Return the [X, Y] coordinate for the center point of the cell that contains the specified text.  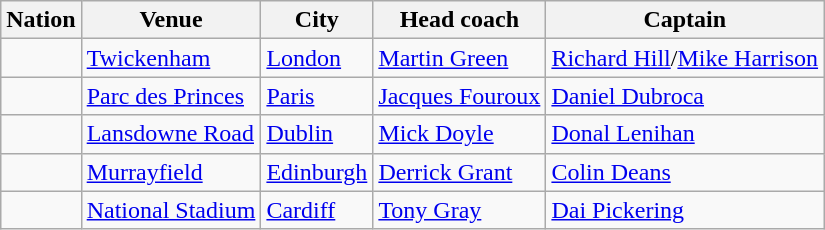
City [317, 20]
Jacques Fouroux [460, 96]
Edinburgh [317, 172]
Richard Hill/Mike Harrison [685, 58]
London [317, 58]
Tony Gray [460, 210]
Donal Lenihan [685, 134]
Martin Green [460, 58]
Parc des Princes [171, 96]
Cardiff [317, 210]
Daniel Dubroca [685, 96]
Murrayfield [171, 172]
Paris [317, 96]
Derrick Grant [460, 172]
Dai Pickering [685, 210]
Nation [41, 20]
Dublin [317, 134]
National Stadium [171, 210]
Venue [171, 20]
Captain [685, 20]
Head coach [460, 20]
Colin Deans [685, 172]
Twickenham [171, 58]
Mick Doyle [460, 134]
Lansdowne Road [171, 134]
